Extract the [X, Y] coordinate from the center of the cell holding the provided text.  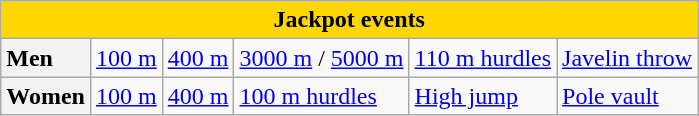
Pole vault [628, 96]
110 m hurdles [482, 58]
Women [46, 96]
100 m hurdles [322, 96]
Men [46, 58]
3000 m / 5000 m [322, 58]
High jump [482, 96]
Javelin throw [628, 58]
Jackpot events [350, 20]
